Provide the (X, Y) coordinate of the cell's center where the given text is located.  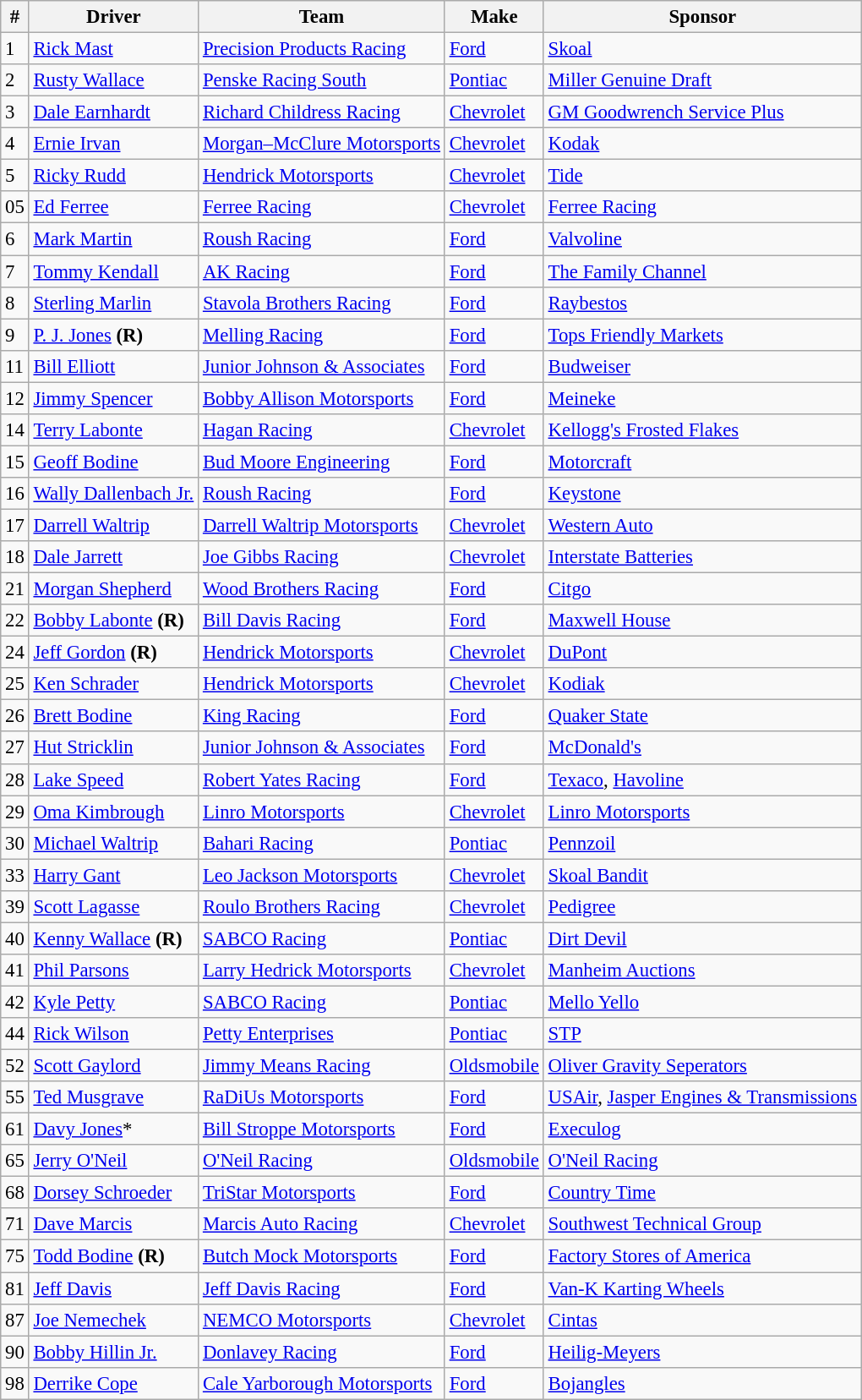
Tommy Kendall (113, 271)
42 (15, 1002)
39 (15, 907)
Jeff Davis (113, 1288)
Precision Products Racing (322, 49)
Scott Gaylord (113, 1066)
3 (15, 112)
Kellogg's Frosted Flakes (702, 430)
Interstate Batteries (702, 557)
Dale Earnhardt (113, 112)
Roulo Brothers Racing (322, 907)
8 (15, 303)
Manheim Auctions (702, 971)
Meineke (702, 398)
Raybestos (702, 303)
Kodiak (702, 684)
Make (494, 17)
Bobby Labonte (R) (113, 621)
Bud Moore Engineering (322, 462)
Leo Jackson Motorsports (322, 875)
Execulog (702, 1129)
25 (15, 684)
Terry Labonte (113, 430)
22 (15, 621)
Maxwell House (702, 621)
Geoff Bodine (113, 462)
Sterling Marlin (113, 303)
Hagan Racing (322, 430)
12 (15, 398)
Ed Ferree (113, 207)
Petty Enterprises (322, 1034)
Penske Racing South (322, 80)
Joe Gibbs Racing (322, 557)
Southwest Technical Group (702, 1225)
Kyle Petty (113, 1002)
Rusty Wallace (113, 80)
68 (15, 1193)
Motorcraft (702, 462)
Darrell Waltrip Motorsports (322, 525)
52 (15, 1066)
Marcis Auto Racing (322, 1225)
Budweiser (702, 366)
Factory Stores of America (702, 1256)
71 (15, 1225)
Pedigree (702, 907)
Butch Mock Motorsports (322, 1256)
Donlavey Racing (322, 1352)
Michael Waltrip (113, 843)
81 (15, 1288)
Tide (702, 176)
Mark Martin (113, 239)
Harry Gant (113, 875)
27 (15, 748)
Skoal Bandit (702, 875)
Jeff Gordon (R) (113, 653)
Oliver Gravity Seperators (702, 1066)
Pennzoil (702, 843)
41 (15, 971)
21 (15, 589)
Jimmy Means Racing (322, 1066)
Jeff Davis Racing (322, 1288)
Melling Racing (322, 335)
Derrike Cope (113, 1383)
7 (15, 271)
Kenny Wallace (R) (113, 938)
AK Racing (322, 271)
40 (15, 938)
Country Time (702, 1193)
Wally Dallenbach Jr. (113, 494)
Joe Nemechek (113, 1320)
Dorsey Schroeder (113, 1193)
Rick Wilson (113, 1034)
Miller Genuine Draft (702, 80)
STP (702, 1034)
Cintas (702, 1320)
Dave Marcis (113, 1225)
Darrell Waltrip (113, 525)
4 (15, 144)
9 (15, 335)
Ricky Rudd (113, 176)
GM Goodwrench Service Plus (702, 112)
Mello Yello (702, 1002)
44 (15, 1034)
Bill Davis Racing (322, 621)
14 (15, 430)
15 (15, 462)
Western Auto (702, 525)
Oma Kimbrough (113, 812)
Valvoline (702, 239)
Keystone (702, 494)
Dirt Devil (702, 938)
87 (15, 1320)
Scott Lagasse (113, 907)
Ernie Irvan (113, 144)
Davy Jones* (113, 1129)
61 (15, 1129)
TriStar Motorsports (322, 1193)
11 (15, 366)
26 (15, 716)
18 (15, 557)
Wood Brothers Racing (322, 589)
Larry Hedrick Motorsports (322, 971)
NEMCO Motorsports (322, 1320)
Bahari Racing (322, 843)
Bobby Allison Motorsports (322, 398)
Tops Friendly Markets (702, 335)
Skoal (702, 49)
King Racing (322, 716)
Ken Schrader (113, 684)
28 (15, 779)
Morgan Shepherd (113, 589)
29 (15, 812)
Kodak (702, 144)
Phil Parsons (113, 971)
30 (15, 843)
33 (15, 875)
16 (15, 494)
Bojangles (702, 1383)
Brett Bodine (113, 716)
Ted Musgrave (113, 1097)
Rick Mast (113, 49)
Morgan–McClure Motorsports (322, 144)
Quaker State (702, 716)
75 (15, 1256)
USAir, Jasper Engines & Transmissions (702, 1097)
24 (15, 653)
McDonald's (702, 748)
2 (15, 80)
Heilig-Meyers (702, 1352)
5 (15, 176)
Bill Elliott (113, 366)
DuPont (702, 653)
P. J. Jones (R) (113, 335)
17 (15, 525)
Bobby Hillin Jr. (113, 1352)
Team (322, 17)
55 (15, 1097)
Van-K Karting Wheels (702, 1288)
6 (15, 239)
Hut Stricklin (113, 748)
05 (15, 207)
1 (15, 49)
Texaco, Havoline (702, 779)
Stavola Brothers Racing (322, 303)
Richard Childress Racing (322, 112)
Driver (113, 17)
Robert Yates Racing (322, 779)
Jimmy Spencer (113, 398)
Todd Bodine (R) (113, 1256)
RaDiUs Motorsports (322, 1097)
Sponsor (702, 17)
Dale Jarrett (113, 557)
Citgo (702, 589)
Cale Yarborough Motorsports (322, 1383)
65 (15, 1161)
The Family Channel (702, 271)
Lake Speed (113, 779)
# (15, 17)
90 (15, 1352)
Jerry O'Neil (113, 1161)
Bill Stroppe Motorsports (322, 1129)
98 (15, 1383)
